Find where the given text appears and provide that cell's center as [X, Y] coordinate. 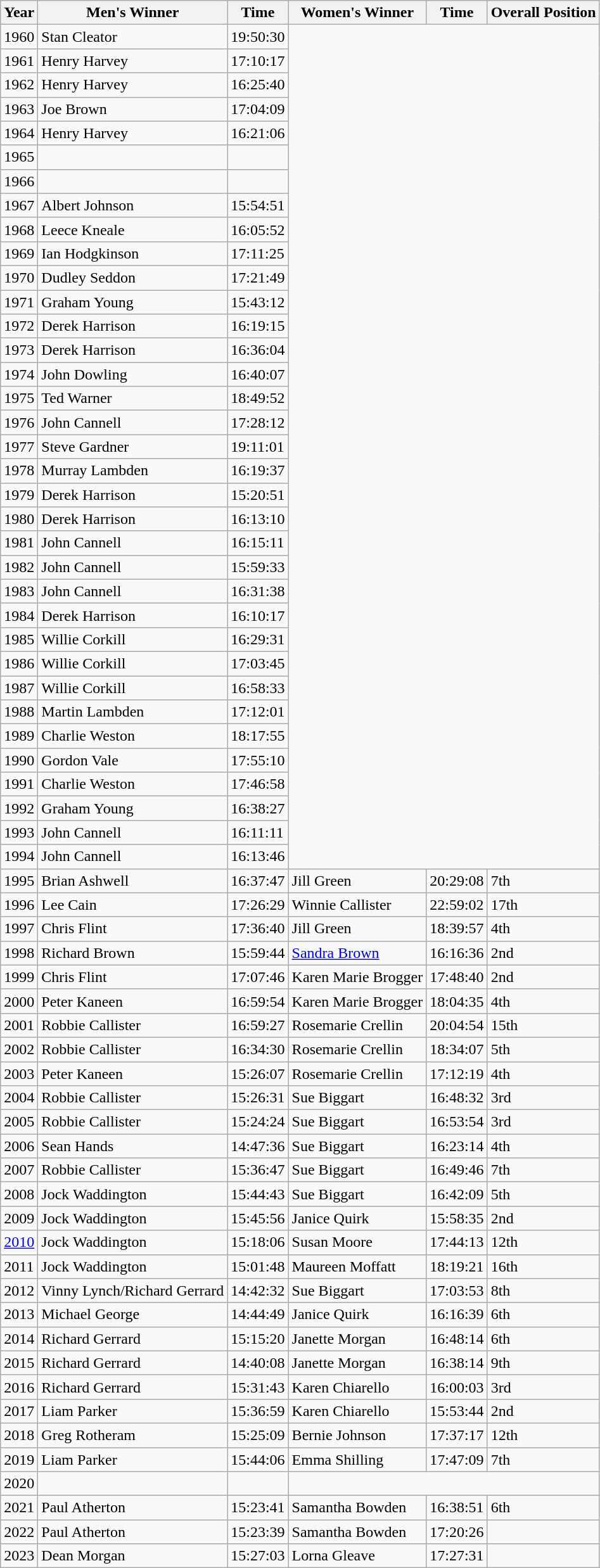
Stan Cleator [133, 37]
1993 [19, 832]
16:19:37 [258, 471]
1977 [19, 447]
15:26:31 [258, 1098]
15th [544, 1025]
Maureen Moffatt [357, 1266]
16:29:31 [258, 639]
17:20:26 [457, 1532]
1969 [19, 253]
17:28:12 [258, 423]
1996 [19, 905]
1986 [19, 663]
16:59:27 [258, 1025]
2013 [19, 1315]
Dudley Seddon [133, 277]
15:58:35 [457, 1218]
14:40:08 [258, 1363]
15:20:51 [258, 495]
16th [544, 1266]
16:25:40 [258, 85]
16:16:36 [457, 953]
16:15:11 [258, 543]
Sean Hands [133, 1146]
16:23:14 [457, 1146]
16:13:10 [258, 519]
15:27:03 [258, 1556]
2014 [19, 1339]
18:04:35 [457, 1001]
16:16:39 [457, 1315]
1982 [19, 567]
18:34:07 [457, 1049]
2019 [19, 1459]
16:34:30 [258, 1049]
1998 [19, 953]
1971 [19, 302]
1984 [19, 615]
16:53:54 [457, 1122]
John Dowling [133, 374]
2006 [19, 1146]
16:38:27 [258, 808]
15:45:56 [258, 1218]
17:44:13 [457, 1242]
16:49:46 [457, 1170]
15:36:47 [258, 1170]
15:18:06 [258, 1242]
19:50:30 [258, 37]
15:44:43 [258, 1194]
15:54:51 [258, 205]
16:13:46 [258, 857]
16:40:07 [258, 374]
Murray Lambden [133, 471]
Vinny Lynch/Richard Gerrard [133, 1291]
1995 [19, 881]
16:48:32 [457, 1098]
1981 [19, 543]
1980 [19, 519]
16:37:47 [258, 881]
16:59:54 [258, 1001]
1968 [19, 229]
Ted Warner [133, 398]
2022 [19, 1532]
16:11:11 [258, 832]
16:05:52 [258, 229]
Brian Ashwell [133, 881]
20:29:08 [457, 881]
1994 [19, 857]
2004 [19, 1098]
2011 [19, 1266]
16:48:14 [457, 1339]
17:04:09 [258, 109]
16:31:38 [258, 591]
9th [544, 1363]
Joe Brown [133, 109]
1965 [19, 157]
17:27:31 [457, 1556]
1960 [19, 37]
15:23:39 [258, 1532]
Richard Brown [133, 953]
Overall Position [544, 13]
8th [544, 1291]
2005 [19, 1122]
16:42:09 [457, 1194]
1989 [19, 736]
14:44:49 [258, 1315]
14:42:32 [258, 1291]
15:31:43 [258, 1387]
15:24:24 [258, 1122]
1991 [19, 784]
17:10:17 [258, 61]
15:01:48 [258, 1266]
1978 [19, 471]
16:10:17 [258, 615]
17:12:01 [258, 712]
17:26:29 [258, 905]
2008 [19, 1194]
2021 [19, 1508]
Sandra Brown [357, 953]
15:59:33 [258, 567]
1983 [19, 591]
1964 [19, 133]
15:59:44 [258, 953]
1987 [19, 687]
Steve Gardner [133, 447]
17:07:46 [258, 977]
1966 [19, 181]
1972 [19, 326]
1990 [19, 760]
15:26:07 [258, 1074]
18:17:55 [258, 736]
2017 [19, 1411]
1999 [19, 977]
15:23:41 [258, 1508]
Greg Rotheram [133, 1435]
Martin Lambden [133, 712]
Bernie Johnson [357, 1435]
2001 [19, 1025]
2009 [19, 1218]
20:04:54 [457, 1025]
16:36:04 [258, 350]
1985 [19, 639]
15:44:06 [258, 1459]
1975 [19, 398]
Lee Cain [133, 905]
15:15:20 [258, 1339]
1997 [19, 929]
1963 [19, 109]
1974 [19, 374]
1992 [19, 808]
17th [544, 905]
15:43:12 [258, 302]
Emma Shilling [357, 1459]
18:39:57 [457, 929]
Michael George [133, 1315]
17:03:53 [457, 1291]
1976 [19, 423]
Ian Hodgkinson [133, 253]
1962 [19, 85]
16:21:06 [258, 133]
2000 [19, 1001]
15:25:09 [258, 1435]
14:47:36 [258, 1146]
17:12:19 [457, 1074]
1979 [19, 495]
1988 [19, 712]
17:03:45 [258, 663]
2020 [19, 1484]
1967 [19, 205]
17:48:40 [457, 977]
18:19:21 [457, 1266]
2003 [19, 1074]
16:58:33 [258, 687]
2002 [19, 1049]
15:36:59 [258, 1411]
17:46:58 [258, 784]
2018 [19, 1435]
16:38:51 [457, 1508]
2023 [19, 1556]
18:49:52 [258, 398]
17:36:40 [258, 929]
2007 [19, 1170]
Men's Winner [133, 13]
16:00:03 [457, 1387]
17:47:09 [457, 1459]
Women's Winner [357, 13]
17:37:17 [457, 1435]
1961 [19, 61]
Lorna Gleave [357, 1556]
2012 [19, 1291]
15:53:44 [457, 1411]
Albert Johnson [133, 205]
17:11:25 [258, 253]
1973 [19, 350]
Dean Morgan [133, 1556]
16:19:15 [258, 326]
2015 [19, 1363]
Winnie Callister [357, 905]
2010 [19, 1242]
17:21:49 [258, 277]
Susan Moore [357, 1242]
Year [19, 13]
22:59:02 [457, 905]
19:11:01 [258, 447]
16:38:14 [457, 1363]
2016 [19, 1387]
Gordon Vale [133, 760]
Leece Kneale [133, 229]
17:55:10 [258, 760]
1970 [19, 277]
